Provide the (x, y) coordinate of the cell's center where the given text is located.  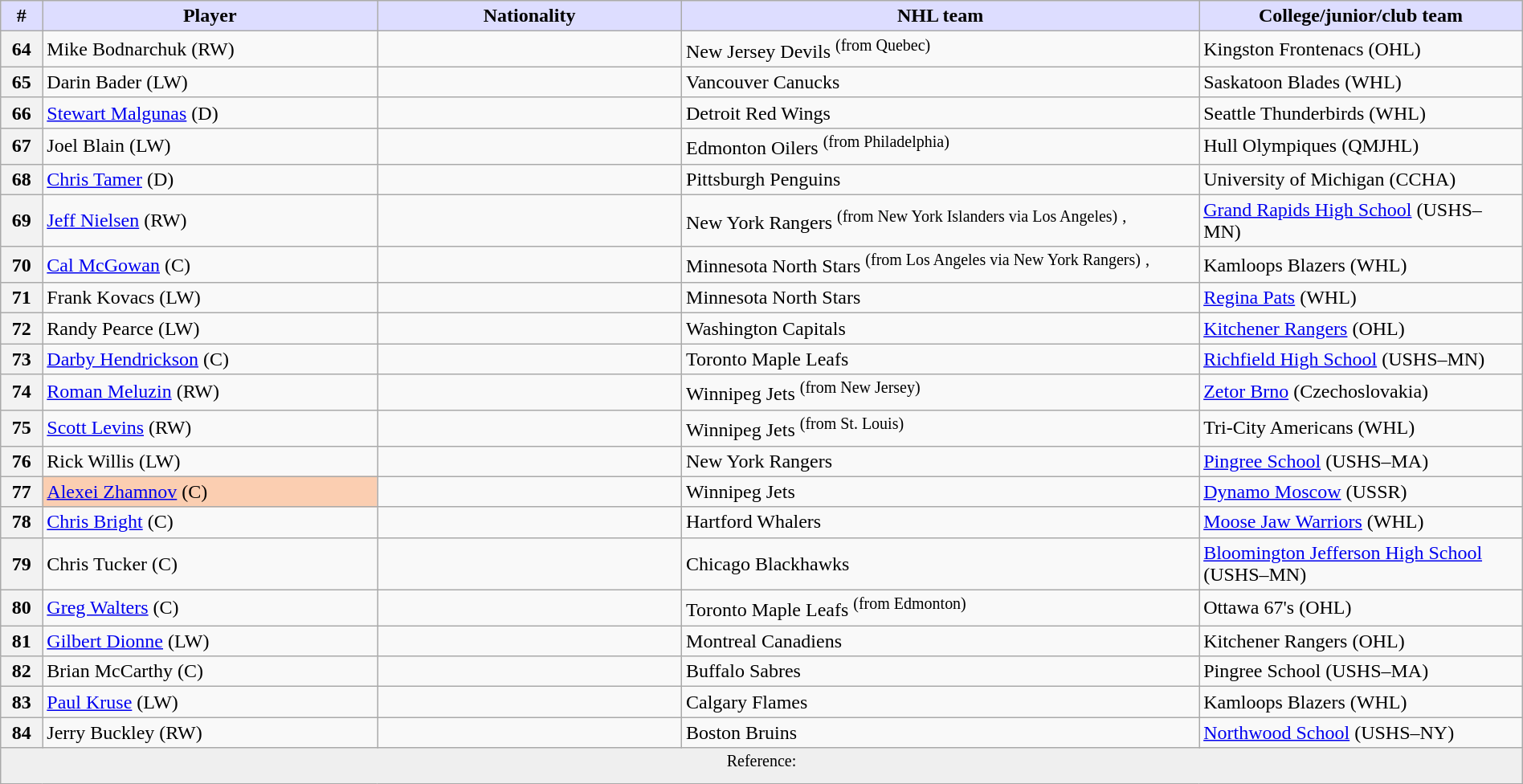
Tri-City Americans (WHL) (1361, 427)
81 (22, 641)
Seattle Thunderbirds (WHL) (1361, 112)
84 (22, 733)
Alexei Zhamnov (C) (210, 492)
Winnipeg Jets (941, 492)
Roman Meluzin (RW) (210, 392)
Hull Olympiques (QMJHL) (1361, 146)
Stewart Malgunas (D) (210, 112)
72 (22, 329)
New York Rangers (941, 461)
Nationality (530, 16)
Grand Rapids High School (USHS–MN) (1361, 220)
74 (22, 392)
Greg Walters (C) (210, 607)
New York Rangers (from New York Islanders via Los Angeles) , (941, 220)
70 (22, 265)
Boston Bruins (941, 733)
Moose Jaw Warriors (WHL) (1361, 522)
College/junior/club team (1361, 16)
Jeff Nielsen (RW) (210, 220)
Edmonton Oilers (from Philadelphia) (941, 146)
Rick Willis (LW) (210, 461)
Randy Pearce (LW) (210, 329)
Toronto Maple Leafs (from Edmonton) (941, 607)
83 (22, 702)
Calgary Flames (941, 702)
# (22, 16)
Brian McCarthy (C) (210, 672)
Darin Bader (LW) (210, 82)
78 (22, 522)
University of Michigan (CCHA) (1361, 179)
Chris Tamer (D) (210, 179)
Richfield High School (USHS–MN) (1361, 359)
NHL team (941, 16)
Winnipeg Jets (from New Jersey) (941, 392)
Saskatoon Blades (WHL) (1361, 82)
Bloomington Jefferson High School (USHS–MN) (1361, 564)
64 (22, 50)
77 (22, 492)
66 (22, 112)
79 (22, 564)
Chris Bright (C) (210, 522)
69 (22, 220)
Kingston Frontenacs (OHL) (1361, 50)
Hartford Whalers (941, 522)
Cal McGowan (C) (210, 265)
Minnesota North Stars (from Los Angeles via New York Rangers) , (941, 265)
82 (22, 672)
73 (22, 359)
Montreal Canadiens (941, 641)
Vancouver Canucks (941, 82)
Minnesota North Stars (941, 298)
Jerry Buckley (RW) (210, 733)
80 (22, 607)
Dynamo Moscow (USSR) (1361, 492)
Frank Kovacs (LW) (210, 298)
Pittsburgh Penguins (941, 179)
Chris Tucker (C) (210, 564)
68 (22, 179)
67 (22, 146)
Player (210, 16)
Buffalo Sabres (941, 672)
75 (22, 427)
Zetor Brno (Czechoslovakia) (1361, 392)
Detroit Red Wings (941, 112)
Reference: (761, 766)
Gilbert Dionne (LW) (210, 641)
Ottawa 67's (OHL) (1361, 607)
Winnipeg Jets (from St. Louis) (941, 427)
Washington Capitals (941, 329)
76 (22, 461)
Northwood School (USHS–NY) (1361, 733)
Toronto Maple Leafs (941, 359)
Darby Hendrickson (C) (210, 359)
Regina Pats (WHL) (1361, 298)
Chicago Blackhawks (941, 564)
Mike Bodnarchuk (RW) (210, 50)
71 (22, 298)
Scott Levins (RW) (210, 427)
Joel Blain (LW) (210, 146)
65 (22, 82)
New Jersey Devils (from Quebec) (941, 50)
Paul Kruse (LW) (210, 702)
